Pinpoint the cell where the given text exists, returning its [X, Y] midpoint coordinate. 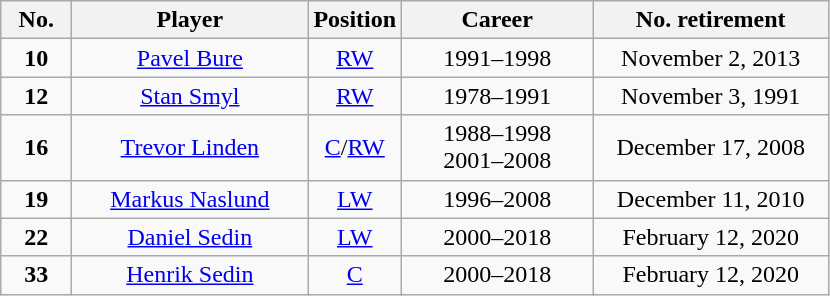
December 17, 2008 [711, 148]
Career [498, 20]
No. retirement [711, 20]
C/RW [355, 148]
1978–1991 [498, 96]
Pavel Bure [190, 58]
22 [36, 237]
Daniel Sedin [190, 237]
1996–2008 [498, 199]
Markus Naslund [190, 199]
Player [190, 20]
No. [36, 20]
C [355, 275]
1991–1998 [498, 58]
Position [355, 20]
Stan Smyl [190, 96]
1988–19982001–2008 [498, 148]
10 [36, 58]
33 [36, 275]
Trevor Linden [190, 148]
December 11, 2010 [711, 199]
November 2, 2013 [711, 58]
19 [36, 199]
12 [36, 96]
November 3, 1991 [711, 96]
Henrik Sedin [190, 275]
16 [36, 148]
